Return the (X, Y) coordinate for the center point of the cell that contains the specified text.  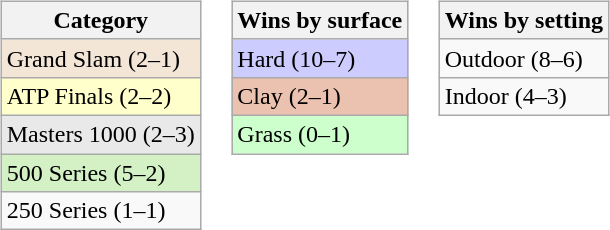
Outdoor (8–6) (524, 58)
Grand Slam (2–1) (100, 58)
500 Series (5–2) (100, 173)
Masters 1000 (2–3) (100, 134)
Hard (10–7) (320, 58)
Grass (0–1) (320, 134)
Clay (2–1) (320, 96)
Wins by surface (320, 20)
250 Series (1–1) (100, 211)
Category (100, 20)
ATP Finals (2–2) (100, 96)
Wins by setting (524, 20)
Indoor (4–3) (524, 96)
